Provide the (x, y) coordinate of the cell's center where the given text is located.  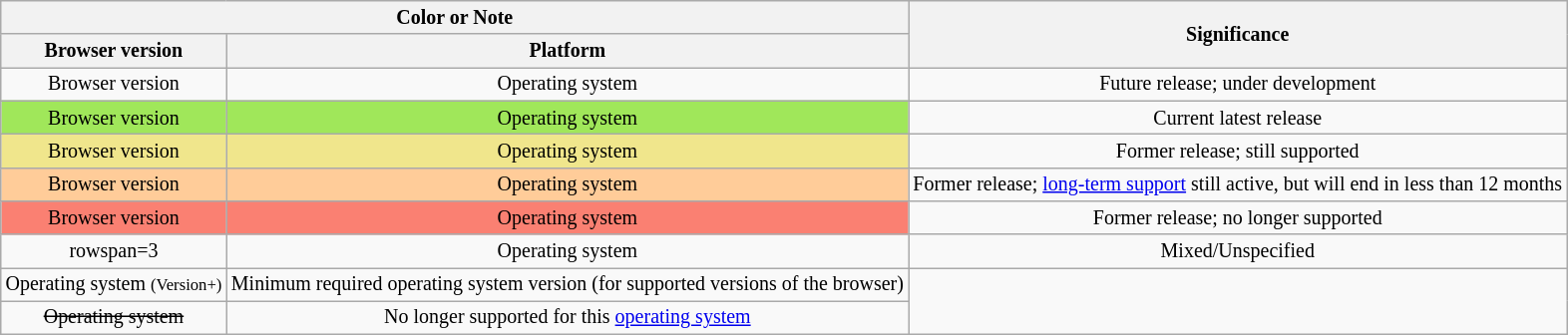
Mixed/Unspecified (1238, 251)
rowspan=3 (114, 251)
Former release; no longer supported (1238, 217)
Former release; long-term support still active, but will end in less than 12 months (1238, 183)
Future release; under development (1238, 84)
Color or Note (455, 18)
Platform (568, 52)
Current latest release (1238, 118)
Operating system (Version+) (114, 285)
Former release; still supported (1238, 152)
Minimum required operating system version (for supported versions of the browser) (568, 285)
Significance (1238, 34)
No longer supported for this operating system (568, 317)
